Detect which cell encompasses the target text, then output its (X, Y) center coordinate. 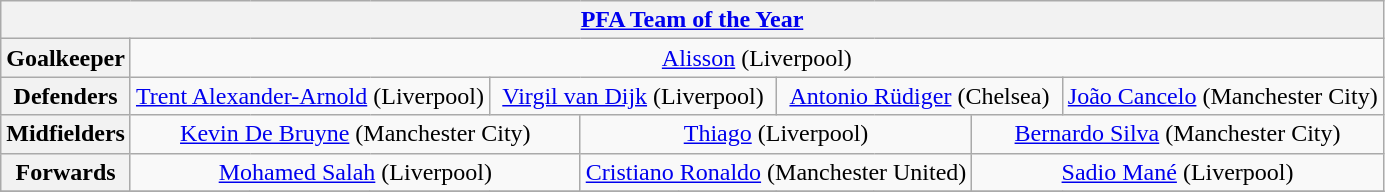
Forwards (66, 172)
Sadio Mané (Liverpool) (1178, 172)
Goalkeeper (66, 58)
Thiago (Liverpool) (776, 134)
Antonio Rüdiger (Chelsea) (920, 96)
João Cancelo (Manchester City) (1222, 96)
Kevin De Bruyne (Manchester City) (355, 134)
Bernardo Silva (Manchester City) (1178, 134)
Defenders (66, 96)
Virgil van Dijk (Liverpool) (632, 96)
Cristiano Ronaldo (Manchester United) (776, 172)
Midfielders (66, 134)
PFA Team of the Year (692, 20)
Mohamed Salah (Liverpool) (355, 172)
Alisson (Liverpool) (756, 58)
Trent Alexander-Arnold (Liverpool) (310, 96)
